Pinpoint the cell where the given text exists, returning its (x, y) midpoint coordinate. 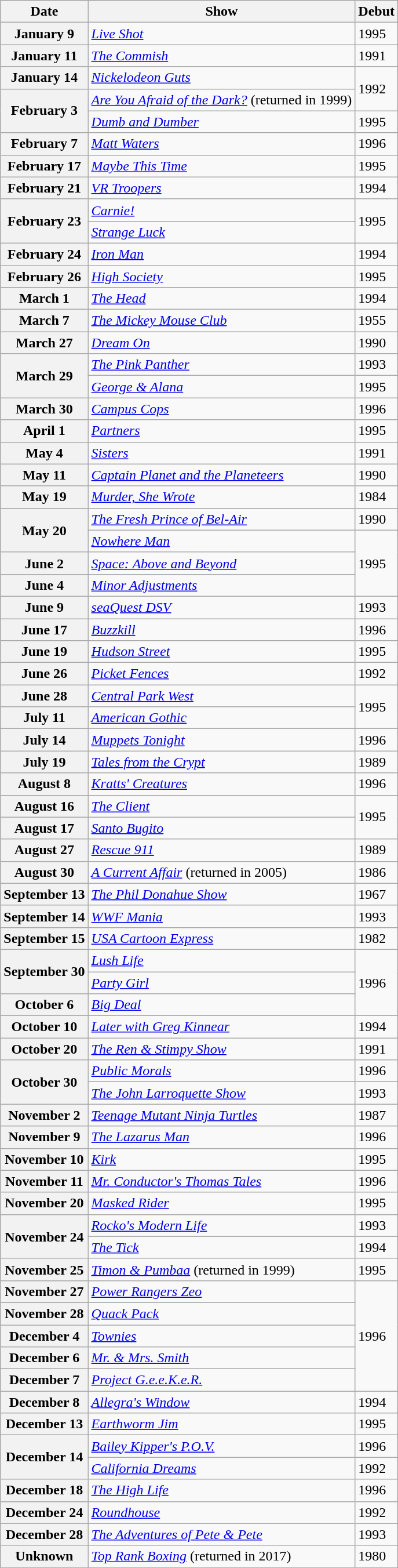
February 7 (44, 144)
Later with Greg Kinnear (221, 1027)
October 6 (44, 1005)
Debut (377, 12)
December 14 (44, 1457)
The Lazarus Man (221, 1137)
Nowhere Man (221, 541)
September 30 (44, 971)
Kirk (221, 1159)
USA Cartoon Express (221, 938)
December 13 (44, 1424)
Picket Fences (221, 674)
August 27 (44, 850)
January 14 (44, 78)
Dumb and Dumber (221, 122)
November 9 (44, 1137)
Public Morals (221, 1071)
December 8 (44, 1402)
December 4 (44, 1335)
seaQuest DSV (221, 607)
August 17 (44, 828)
Roundhouse (221, 1512)
December 24 (44, 1512)
Murder, She Wrote (221, 497)
Project G.e.e.K.e.R. (221, 1380)
Iron Man (221, 254)
The Head (221, 299)
December 28 (44, 1534)
Live Shot (221, 34)
June 2 (44, 563)
Teenage Mutant Ninja Turtles (221, 1115)
June 26 (44, 674)
June 17 (44, 629)
The Tick (221, 1247)
Maybe This Time (221, 166)
November 28 (44, 1313)
Partners (221, 431)
The Client (221, 806)
Tales from the Crypt (221, 762)
Show (221, 12)
December 6 (44, 1358)
Earthworm Jim (221, 1424)
May 19 (44, 497)
May 20 (44, 530)
September 15 (44, 938)
November 11 (44, 1181)
The Mickey Mouse Club (221, 321)
March 27 (44, 343)
July 14 (44, 740)
Townies (221, 1335)
September 14 (44, 916)
February 24 (44, 254)
The Fresh Prince of Bel-Air (221, 519)
March 1 (44, 299)
California Dreams (221, 1468)
1967 (377, 894)
Timon & Pumbaa (returned in 1999) (221, 1269)
Hudson Street (221, 652)
March 7 (44, 321)
Kratts' Creatures (221, 784)
Allegra's Window (221, 1402)
Matt Waters (221, 144)
Space: Above and Beyond (221, 563)
January 11 (44, 56)
Big Deal (221, 1005)
Strange Luck (221, 232)
Captain Planet and the Planeteers (221, 475)
Buzzkill (221, 629)
1955 (377, 321)
April 1 (44, 431)
The Ren & Stimpy Show (221, 1049)
Muppets Tonight (221, 740)
May 11 (44, 475)
High Society (221, 277)
October 30 (44, 1082)
Top Rank Boxing (returned in 2017) (221, 1556)
Lush Life (221, 960)
November 2 (44, 1115)
June 28 (44, 696)
Sisters (221, 453)
August 30 (44, 872)
Power Rangers Zeo (221, 1291)
Mr. Conductor's Thomas Tales (221, 1181)
June 9 (44, 607)
August 8 (44, 784)
Minor Adjustments (221, 585)
The John Larroquette Show (221, 1093)
Rocko's Modern Life (221, 1225)
February 21 (44, 188)
January 9 (44, 34)
The Adventures of Pete & Pete (221, 1534)
Quack Pack (221, 1313)
VR Troopers (221, 188)
Carnie! (221, 210)
Central Park West (221, 696)
Unknown (44, 1556)
July 11 (44, 718)
February 26 (44, 277)
Bailey Kipper's P.O.V. (221, 1446)
Masked Rider (221, 1203)
November 27 (44, 1291)
September 13 (44, 894)
November 24 (44, 1236)
November 10 (44, 1159)
November 25 (44, 1269)
1980 (377, 1556)
1982 (377, 938)
June 19 (44, 652)
The Phil Donahue Show (221, 894)
1987 (377, 1115)
March 29 (44, 376)
Nickelodeon Guts (221, 78)
May 4 (44, 453)
December 18 (44, 1490)
December 7 (44, 1380)
Date (44, 12)
October 10 (44, 1027)
Rescue 911 (221, 850)
July 19 (44, 762)
1986 (377, 872)
June 4 (44, 585)
Are You Afraid of the Dark? (returned in 1999) (221, 100)
George & Alana (221, 387)
Dream On (221, 343)
February 23 (44, 221)
A Current Affair (returned in 2005) (221, 872)
March 30 (44, 409)
February 3 (44, 111)
Mr. & Mrs. Smith (221, 1358)
1984 (377, 497)
Santo Bugito (221, 828)
Campus Cops (221, 409)
August 16 (44, 806)
October 20 (44, 1049)
Party Girl (221, 983)
The Commish (221, 56)
November 20 (44, 1203)
February 17 (44, 166)
The High Life (221, 1490)
WWF Mania (221, 916)
The Pink Panther (221, 365)
American Gothic (221, 718)
